Find where the given text appears and provide that cell's center as [x, y] coordinate. 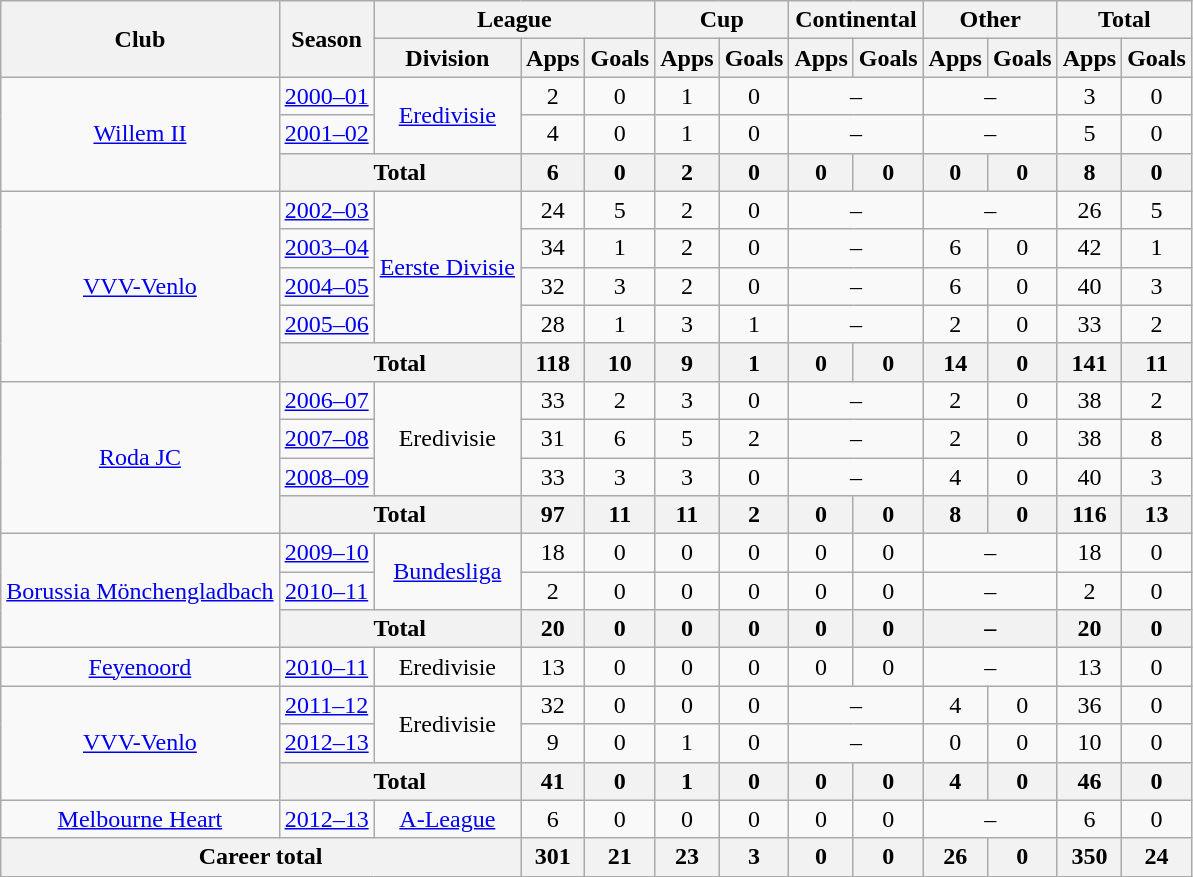
2007–08 [326, 438]
46 [1089, 781]
Season [326, 39]
41 [553, 781]
Roda JC [140, 457]
2008–09 [326, 477]
Continental [856, 20]
Borussia Mönchengladbach [140, 591]
28 [553, 324]
2011–12 [326, 705]
Bundesliga [447, 572]
116 [1089, 515]
Willem II [140, 134]
350 [1089, 857]
Eerste Divisie [447, 267]
Division [447, 58]
36 [1089, 705]
Other [990, 20]
118 [553, 362]
2001–02 [326, 134]
2005–06 [326, 324]
Club [140, 39]
42 [1089, 248]
2002–03 [326, 210]
141 [1089, 362]
21 [620, 857]
301 [553, 857]
2003–04 [326, 248]
14 [955, 362]
23 [687, 857]
Melbourne Heart [140, 819]
League [514, 20]
A-League [447, 819]
Feyenoord [140, 667]
2000–01 [326, 96]
Cup [722, 20]
Career total [261, 857]
2009–10 [326, 553]
2004–05 [326, 286]
34 [553, 248]
2006–07 [326, 400]
31 [553, 438]
97 [553, 515]
